Return (X, Y) of the center of cell containing provided text 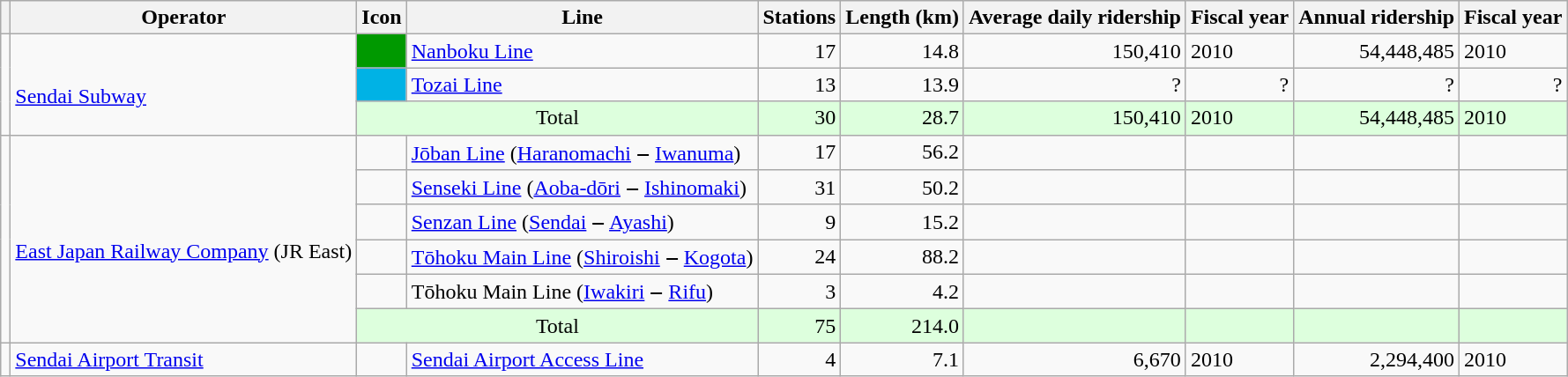
56.2 (903, 152)
3 (799, 292)
88.2 (903, 257)
4 (799, 359)
4.2 (903, 292)
2,294,400 (1377, 359)
13.9 (903, 85)
Tozai Line (582, 85)
Tōhoku Main Line (Shiroishi ‒ Kogota) (582, 257)
30 (799, 118)
6,670 (1074, 359)
Jōban Line (Haranomachi ‒ Iwanuma) (582, 152)
50.2 (903, 188)
Icon (382, 18)
Average daily ridership (1074, 18)
Annual ridership (1377, 18)
9 (799, 222)
East Japan Railway Company (JR East) (183, 239)
28.7 (903, 118)
Stations (799, 18)
7.1 (903, 359)
Senseki Line (Aoba-dōri ‒ Ishinomaki) (582, 188)
214.0 (903, 326)
Line (582, 18)
15.2 (903, 222)
Nanboku Line (582, 51)
14.8 (903, 51)
24 (799, 257)
31 (799, 188)
Senzan Line (Sendai ‒ Ayashi) (582, 222)
Tōhoku Main Line (Iwakiri ‒ Rifu) (582, 292)
Length (km) (903, 18)
75 (799, 326)
Sendai Airport Transit (183, 359)
Operator (183, 18)
Sendai Airport Access Line (582, 359)
Sendai Subway (183, 85)
13 (799, 85)
